Return the [x, y] coordinate for the center point of the cell that contains the specified text.  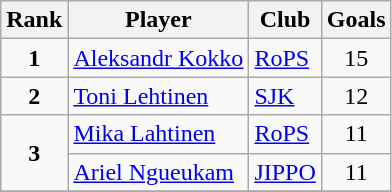
Rank [34, 20]
1 [34, 58]
SJK [285, 96]
Club [285, 20]
12 [356, 96]
JIPPO [285, 172]
Toni Lehtinen [158, 96]
3 [34, 153]
Player [158, 20]
2 [34, 96]
Ariel Ngueukam [158, 172]
Aleksandr Kokko [158, 58]
Goals [356, 20]
15 [356, 58]
Mika Lahtinen [158, 134]
